Find where the given text appears and provide that cell's center as [X, Y] coordinate. 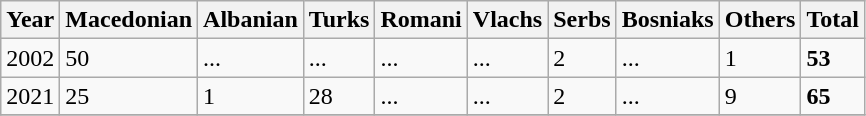
9 [760, 96]
2021 [30, 96]
65 [833, 96]
50 [129, 58]
28 [339, 96]
Turks [339, 20]
Romani [421, 20]
Year [30, 20]
53 [833, 58]
Total [833, 20]
2002 [30, 58]
Others [760, 20]
Albanian [251, 20]
Vlachs [507, 20]
25 [129, 96]
Bosniaks [668, 20]
Serbs [582, 20]
Macedonian [129, 20]
